Determine the (X, Y) coordinate at the center of the cell enclosing the given text.  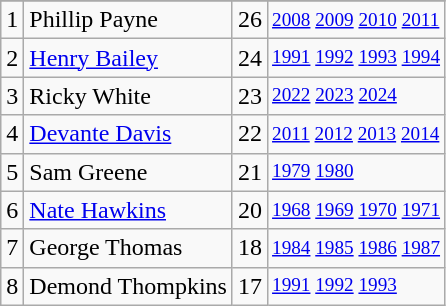
Nate Hawkins (128, 210)
2008 2009 2010 2011 (356, 20)
Henry Bailey (128, 58)
Phillip Payne (128, 20)
22 (250, 134)
1979 1980 (356, 172)
3 (12, 96)
20 (250, 210)
2022 2023 2024 (356, 96)
Sam Greene (128, 172)
1991 1992 1993 1994 (356, 58)
24 (250, 58)
George Thomas (128, 248)
6 (12, 210)
5 (12, 172)
1 (12, 20)
Ricky White (128, 96)
18 (250, 248)
1968 1969 1970 1971 (356, 210)
8 (12, 286)
4 (12, 134)
Devante Davis (128, 134)
7 (12, 248)
26 (250, 20)
1984 1985 1986 1987 (356, 248)
Demond Thompkins (128, 286)
17 (250, 286)
2 (12, 58)
21 (250, 172)
2011 2012 2013 2014 (356, 134)
1991 1992 1993 (356, 286)
23 (250, 96)
